Detect which cell encompasses the target text, then output its (X, Y) center coordinate. 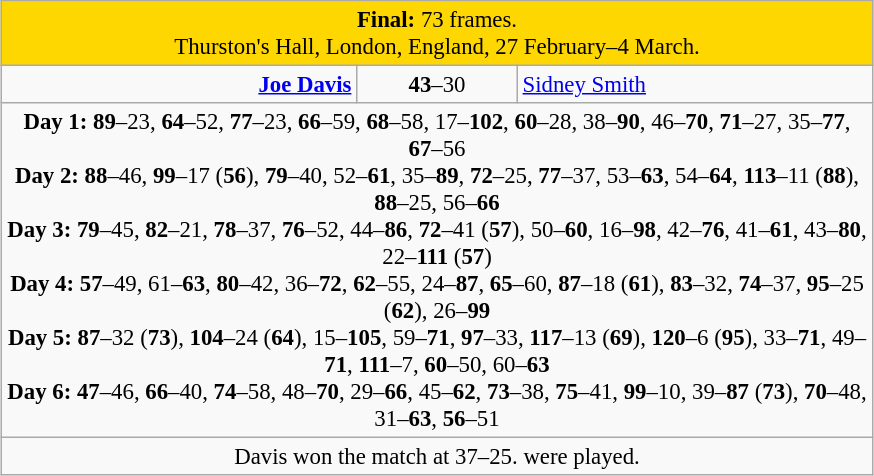
Final: 73 frames.Thurston's Hall, London, England, 27 February–4 March. (437, 34)
Sidney Smith (695, 85)
Davis won the match at 37–25. were played. (437, 457)
Joe Davis (179, 85)
43–30 (438, 85)
